Return [x, y] of the center of cell containing provided text 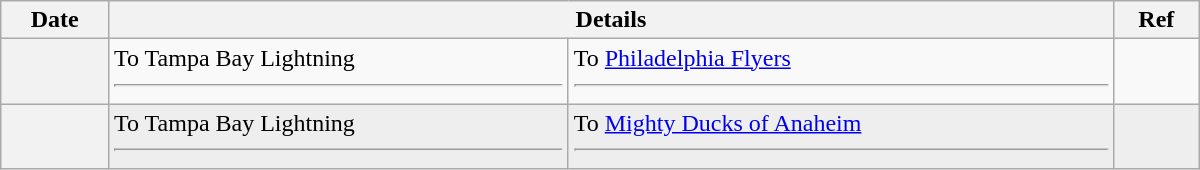
Details [610, 20]
To Mighty Ducks of Anaheim [840, 136]
Date [55, 20]
To Philadelphia Flyers [840, 72]
Ref [1156, 20]
